Scan for the cell matching the given text and deliver its (x, y) coordinate at center. 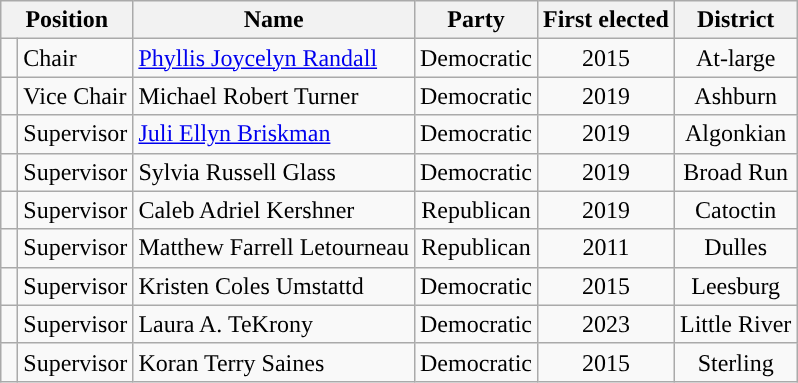
Little River (735, 324)
Position (67, 20)
Vice Chair (76, 96)
Sylvia Russell Glass (274, 172)
Broad Run (735, 172)
Matthew Farrell Letourneau (274, 248)
Laura A. TeKrony (274, 324)
Dulles (735, 248)
Kristen Coles Umstattd (274, 286)
First elected (606, 20)
Catoctin (735, 210)
Algonkian (735, 134)
District (735, 20)
Name (274, 20)
Ashburn (735, 96)
Juli Ellyn Briskman (274, 134)
2011 (606, 248)
Koran Terry Saines (274, 362)
Sterling (735, 362)
Chair (76, 58)
Phyllis Joycelyn Randall (274, 58)
Caleb Adriel Kershner (274, 210)
At-large (735, 58)
Leesburg (735, 286)
2023 (606, 324)
Michael Robert Turner (274, 96)
Party (476, 20)
